Find where the given text appears and provide that cell's center as [x, y] coordinate. 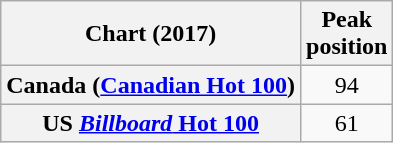
Canada (Canadian Hot 100) [151, 85]
61 [347, 123]
Chart (2017) [151, 34]
US Billboard Hot 100 [151, 123]
94 [347, 85]
Peakposition [347, 34]
